Locate the cell with the specified text and output its (x, y) center coordinate. 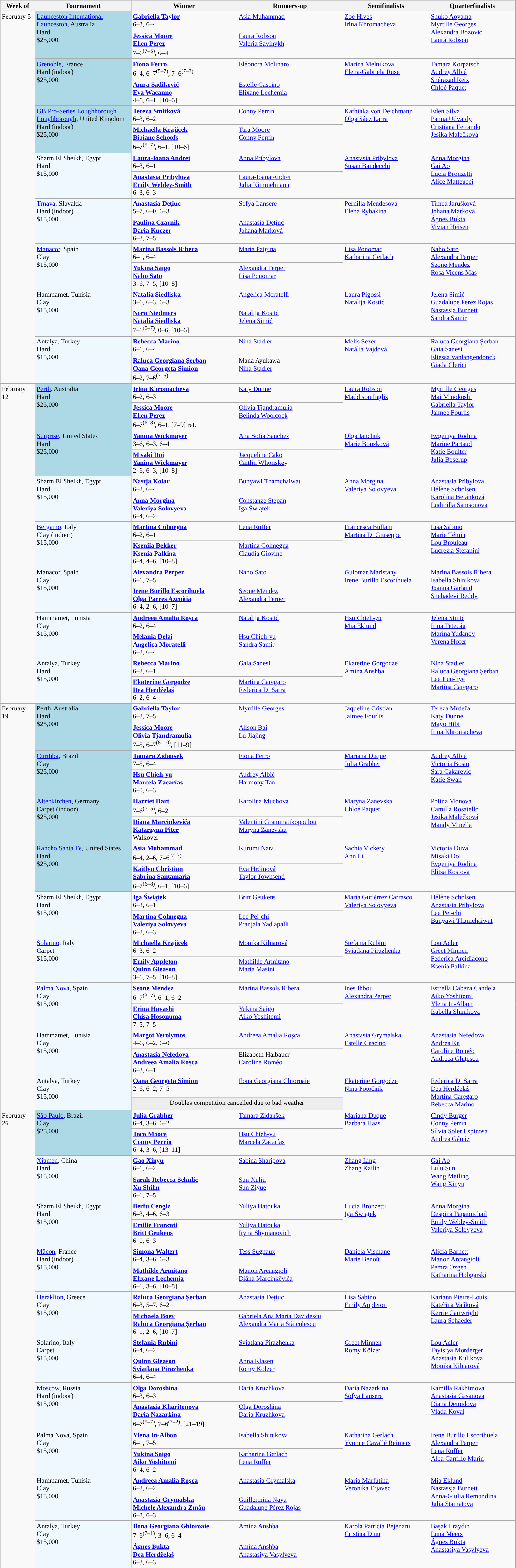
Tereza Smitková 6–3, 6–2 (184, 115)
Kariann Pierre-Louis Kateřina Vaňková Kerrie Cartwright Laura Schaeder (473, 1314)
Alicia Barnett Manon Arcangioli Pemra Özgen Katharina Hobgarski (473, 1269)
Anastasia Kharitonova Daria Nazarkina 6–7(5–7), 7–6(7–2), [21–19] (184, 1416)
Britt Geukens (290, 901)
Anastasia Grymalska (290, 1484)
Berfu Cengiz 6–3, 4–6, 6–3 (184, 1210)
Hsu Chieh-yu Marcela Zacarías (290, 1142)
Elizabeth Halbauer Caroline Roméo (290, 1062)
Semifinalists (386, 6)
Jelena Simić Irina Fetecău Marina Yudanov Verena Hofer (473, 635)
Marina Bassols Ribera 6–1, 6–4 (184, 253)
Runners-up (290, 6)
Hsu Chieh-yu Mia Eklund (386, 635)
Rebecca Marino 6–2, 6–1 (184, 667)
Melis Sezer Natália Vajdová (386, 359)
Maria Marfutina Veronika Erjavec (386, 1498)
Martina Colmegna Claudia Giovine (290, 554)
Lena Rüffer (290, 531)
Anastasia Nefedova Andreea Amalia Roșca 6–3, 6–1 (184, 1062)
Anastasia Pribylova Susan Bandecchi (386, 175)
Myrtille Georges Mai Minokoshi Gabriella Taylor Jaimee Fourlis (473, 407)
Mia Eklund Nastassja Burnett Anna-Giulia Remondina Julia Stamatova (473, 1498)
Laura Robson Maddison Inglis (386, 407)
Grenoble, France Hard (indoor) $25,000 (83, 82)
Sun Xuliu Sun Ziyue (290, 1187)
Launceston International Launceston, Australia Hard $25,000 (83, 35)
Gabriella Taylor 6–2, 7–5 (184, 712)
Tara Moore Conny Perrin 6–4, 3–6, [13–11] (184, 1142)
Raluca Georgiana Șerban Oana Georgeta Simion 6–2, 7–6(7–5) (184, 369)
Michaela Boev Raluca Georgiana Șerban 6–1, 2–6, [10–7] (184, 1324)
Marina Bassols Ribera (290, 993)
Seone Mendez 6–7(3–7), 6–1, 6–2 (184, 993)
Laura Robson Valeria Savinykh (290, 44)
Greet Minnen Romy Kölzer (386, 1360)
Nina Stadler (290, 345)
Mariana Duque Julia Grabher (386, 773)
Asia Muhammad 6–4, 2–6, 7–6(7–3) (184, 853)
Week of (18, 6)
Rancho Santa Fe, United States Hard $25,000 (83, 867)
Laura-Ioana Andrei 6–3, 6–1 (184, 162)
Jessica Moore Olivia Tjandramulia 7–5, 6–7(8–10), [11–9] (184, 736)
Guiomar Maristany Irene Burillo Escorihuela (386, 590)
Hsu Chieh-yu Sandra Samir (290, 644)
Alison Bai Lu Jiajing (290, 736)
Alexandra Perper Lisa Ponomar (290, 276)
Mathilde Armitano Elixane Lechemia 6–1, 3–6, [10–8] (184, 1278)
Sabina Sharipova (290, 1165)
Constanze Stepan Iga Świątek (290, 508)
Polina Monova Camilla Rosatello Jesika Malečková Mandy Minella (473, 819)
Laura-Ioana Andrei Julia Kimmelmann (290, 185)
Jacqueline Cako Caitlin Whoriskey (290, 463)
Irene Burillo Escorihuela Alexandra Perper Lena Rüffer Alba Carrillo Marín (473, 1452)
Olga Doroshina Daria Kruzhkova (290, 1416)
Eva Hrdinová Taylor Townsend (290, 877)
Olga Doroshina 6–3, 6–3 (184, 1392)
Harriet Dart 7–6(7–5), 6–2 (184, 806)
Raluca Georgiana Șerban 6–3, 5–7, 6–2 (184, 1301)
Mathilde Armitano Maria Masini (290, 969)
Quinn Gleason Sviatlana Pirazhenka 6–4, 6–4 (184, 1369)
Laura Pigossi Natalija Kostić (386, 312)
Misaki Doi Yanina Wickmayer 2–6, 6–3, [10–8] (184, 463)
February 19 (18, 906)
Ekaterine Gorgodze Nina Potočnik (386, 1092)
Anna Morgina Valeriya Solovyeva 6–4, 6–2 (184, 508)
Kamilla Rakhimova Anastasia Gasanova Diana Demidova Vlada Koval (473, 1406)
Anastasia Dețiuc (290, 1301)
Raluca Georgiana Șerban Gaia Sanesi Eliessa Vanlangendonck Giada Clerici (473, 359)
GB Pro-Series Loughborough Loughborough, United Kingdom Hard (indoor) $25,000 (83, 129)
Angelica Moratelli (290, 298)
Federica Di Sarra Dea Herdželaš Martina Caregaro Rebecca Marino (473, 1092)
Hélène Scholsen Anastasia Pribylova Lee Pei-chi Bunyawi Thamchaiwat (473, 915)
Manon Arcangioli Diāna Marcinkēviča (290, 1278)
Diāna Marcinkēviča Katarzyna Piter Walkover (184, 830)
Moscow, Russia Hard (indoor) $15,000 (83, 1406)
Yanina Wickmayer 3–6, 6–3, 6–4 (184, 440)
Katharina Gerlach Yvonne Cavallé Reimers (386, 1452)
Mana Ayukawa Nina Stadler (290, 369)
Anastasia Pribylova Hélène Scholsen Karolína Beránková Ludmilla Samsonova (473, 498)
Estelle Cascino Elixane Lechemia (290, 92)
Lisa Ponomar Katharina Gerlach (386, 266)
Andreea Amalia Roșca 6–2, 6–2 (184, 1484)
Lisa Sabino Marie Témin Lou Brouleau Lucrezia Stefanini (473, 544)
Anna Pribylova (290, 162)
Ilona Georgiana Ghioroaie (290, 1086)
Natalija Kostić (290, 622)
February 12 (18, 543)
Estrella Cabeza Candela Aiko Yoshitomi Ylena In-Albon Isabella Shinikova (473, 1007)
Anastasia Pribylova Emily Webley-Smith 6–3, 6–3 (184, 185)
Margot Yerolymos 4–6, 6–2, 6–0 (184, 1039)
Gabriela Ana Maria Davidescu Alexandra Maria Stăiculescu (290, 1324)
Mariana Duque Barbara Haas (386, 1133)
Xiamen, China Hard $15,000 (83, 1178)
Asia Muhammad (290, 21)
Stefania Rubini 6–4, 6–2 (184, 1347)
Valentini Grammatikopoulou Maryna Zanevska (290, 830)
February 5 (18, 197)
Naho Sato (290, 576)
Daria Kruzhkova (290, 1392)
Melania Delai Angelica Moratelli 6–2, 6–4 (184, 644)
Fiona Ferro 6–4, 6–7(5–7), 7–6(7–3) (184, 69)
Yukina Saigo Aiko Yoshitomi (290, 1016)
Yukina Saigo Aiko Yoshitomi 6–4, 6–2 (184, 1462)
Doubles competition cancelled due to bad weather (237, 1103)
Marina Melnikova Elena-Gabriela Ruse (386, 82)
Amra Sadiković Eva Wacanno 4–6, 6–1, [10–6] (184, 92)
Eden Silva Panna Udvardy Cristiana Ferrando Jesika Malečková (473, 129)
Evgeniya Rodina Marine Partaud Katie Boulter Julia Boserup (473, 453)
Jelena Simić Guadalupe Pérez Rojas Nastassja Burnett Sandra Samir (473, 312)
Anastasia Grymalska Estelle Cascino (386, 1052)
Daniela Vismane Marie Benoît (386, 1269)
Tamara Korpatsch Audrey Albié Shérazad Reix Chloé Paquet (473, 82)
Karola Patricia Bejenaru Cristina Dinu (386, 1544)
Jessica Moore Ellen Perez 6–7(6–8), 6–1, [7–9] ret. (184, 416)
Myrtille Georges (290, 712)
Anna Morgina Gai Ao Lucia Bronzetti Alice Matteucci (473, 175)
Lee Pei-chi Pranjala Yadlapalli (290, 924)
Nora Niedmers Natalia Siedliska 7–6(9–7), 0–6, [10–6] (184, 322)
Kurumi Nara (290, 853)
Lucia Bronzetti Iga Świątek (386, 1223)
Martina Caregaro Federica Di Sarra (290, 690)
Shuko Aoyama Myrtille Georges Alexandra Bozovic Laura Robson (473, 35)
Isabella Shinikova (290, 1439)
Rebecca Marino 6–1, 6–4 (184, 345)
Audrey Albié Harmony Tan (290, 783)
Heraklion, Greece Clay $15,000 (83, 1314)
Ekaterine Gorgodze Amina Anshba (386, 680)
Amina Anshba Anastasiya Vasylyeva (290, 1554)
Sviatlana Pirazhenka (290, 1347)
Monika Kilnarová (290, 947)
São Paulo, Brazil Clay $25,000 (83, 1133)
Ágnes Bukta Dea Herdželaš 6–3, 6–3 (184, 1554)
Iga Świątek 6–3, 6–1 (184, 901)
Irene Burillo Escorihuela Olga Parres Azcoitia 6–4, 2–6, [10–7] (184, 599)
Bergamo, Italy Clay (indoor) $15,000 (83, 544)
Irina Khromacheva 6–2, 6–3 (184, 393)
Tess Sugnaux (290, 1256)
Trnava, Slovakia Hard (indoor) $15,000 (83, 221)
Cindy Burger Conny Perrin Sílvia Soler Espinosa Andrea Gámiz (473, 1133)
Julia Grabher 6–4, 3–6, 6–2 (184, 1119)
Anastasia Nefedova Andrea Ka Caroline Roméo Andreea Ghițescu (473, 1052)
Martina Colmegna 6–2, 6–1 (184, 531)
Bunyawi Thamchaiwat (290, 485)
Nina Stadler Raluca Georgiana Șerban Lee Eun-hye Martina Caregaro (473, 680)
Anna Morgina Despina Papamichail Emily Webley-Smith Valeriya Solovyeva (473, 1223)
Erina Hayashi Chisa Hosonuma 7–5, 7–5 (184, 1016)
Gao Xinyu 6–1, 6–2 (184, 1165)
Hsu Chieh-yu Marcela Zacarías 6–0, 6–3 (184, 783)
Zoe Hives Irina Khromacheva (386, 35)
Olivia Tjandramulia Belinda Woolcock (290, 416)
Daria Nazarkina Sofya Lansere (386, 1406)
Ilona Georgiana Ghioroaie 7–6(7–1), 3–6, 6–4 (184, 1530)
Zhang Ling Zhang Kailin (386, 1178)
Sarah-Rebecca Sekulic Xu Shilin 6–1, 7–5 (184, 1187)
Martina Colmegna Valeriya Solovyeva 6–2, 6–3 (184, 924)
Ylena In-Albon 6–1, 7–5 (184, 1439)
Marina Bassols Ribera Isabella Shinikova Joanna Garland Snehadevi Reddy (473, 590)
Tamara Zidanšek (290, 1119)
Eléonora Molinaro (290, 69)
Winner (184, 6)
Curitiba, Brazil Clay $25,000 (83, 773)
Lou Adler Tayisiya Morderger Anastasia Kulikova Monika Kilnarová (473, 1360)
Tereza Mrdeža Katy Dunne Mayo Hibi Irina Khromacheva (473, 727)
Ana Sofía Sánchez (290, 440)
Sofya Lansere (290, 207)
Oana Georgeta Simion 2–6, 6–2, 7–5 (184, 1086)
Anna Morgina Valeriya Solovyeva (386, 498)
Michaëlla Krajicek 6–3, 6–2 (184, 947)
Başak Eraydın Luna Meers Ágnes Bukta Anastasiya Vasylyeva (473, 1544)
Simona Waltert 6–4, 3–6, 6–3 (184, 1256)
Altenkirchen, Germany Carpet (indoor) $25,000 (83, 819)
Seone Mendez Alexandra Perper (290, 599)
Gaia Sanesi (290, 667)
María Gutiérrez Carrasco Valeriya Solovyeva (386, 915)
Andreea Amalia Roșca (290, 1039)
Gabriella Taylor 6–3, 6–4 (184, 21)
Gai Ao Lulu Sun Wang Meiling Wang Xinyu (473, 1178)
Andreea Amalia Roșca 6–2, 6–4 (184, 622)
Nastja Kolar 6–2, 6–4 (184, 485)
Inès Ibbou Alexandra Perper (386, 1007)
Fiona Ferro (290, 760)
Kseniia Bekker Ksenia Palkina 6–4, 4–6, [10–8] (184, 554)
Emilie Francati Britt Geukens 6–0, 6–3 (184, 1233)
Kathinka von Deichmann Olga Sáez Larra (386, 129)
Sachia Vickery Ann Li (386, 867)
Quarterfinalists (473, 6)
Anna Klasen Romy Kölzer (290, 1369)
February 26 (18, 1339)
Kaitlyn Christian Sabrina Santamaria 6–7(6–8), 6–1, [10–6] (184, 877)
Yuliya Hatouka (290, 1210)
Lou Adler Greet Minnen Federica Arcidiacono Ksenia Palkina (473, 960)
Anastasia Grymalska Michele Alexandra Zmău 6–2, 6–3 (184, 1507)
Katharina Gerlach Lena Rüffer (290, 1462)
Tara Moore Conny Perrin (290, 138)
Victoria Duval Misaki Doi Evgeniya Rodina Elitsa Kostova (473, 867)
Maryna Zanevska Chloé Paquet (386, 819)
Timea Jarušková Johana Marková Ágnes Bukta Vivian Heisen (473, 221)
Karolína Muchová (290, 806)
Surprise, United States Hard $25,000 (83, 453)
Alexandra Perper 6–1, 7–5 (184, 576)
Tamara Zidanšek 7–5, 6–4 (184, 760)
Audrey Albié Victoria Bosio Sara Cakarevic Katie Swan (473, 773)
Francesca Bullani Martina Di Giuseppe (386, 544)
Pernilla Mendesová Elena Rybakina (386, 221)
Michaëlla Krajicek Bibiane Schoofs 6–7(5–7), 6–1, [10–6] (184, 138)
Ekaterine Gorgodze Dea Herdželaš 6–2, 6–4 (184, 690)
Conny Perrin (290, 115)
Anastasia Dețiuc 5–7, 6–0, 6–3 (184, 207)
Stefania Rubini Sviatlana Pirazhenka (386, 960)
Anastasia Dețiuc Johana Marková (290, 230)
Mâcon, France Hard (indoor) $15,000 (83, 1269)
Natalija Kostić Jelena Simić (290, 322)
Amina Anshba (290, 1530)
Guillermina Naya Guadalupe Pérez Rojas (290, 1507)
Yuliya Hatouka Iryna Shymanovich (290, 1233)
Marta Paigina (290, 253)
Tournament (83, 6)
Katy Dunne (290, 393)
Jessica Moore Ellen Perez 7–6(7–5), 6–4 (184, 44)
Natalia Siedliska 3–6, 6–3, 6–3 (184, 298)
Emily Appleton Quinn Gleason 3–6, 7–5, [10–8] (184, 969)
Paulina Czarnik Daria Kuczer 6–3, 7–5 (184, 230)
Yukina Saigo Naho Sato 3–6, 7–5, [10–8] (184, 276)
Jaqueline Cristian Jaimee Fourlis (386, 727)
Naho Sato Alexandra Perper Seone Mendez Rosa Vicens Mas (473, 266)
Lisa Sabino Emily Appleton (386, 1314)
Olga Ianchuk Marie Bouzková (386, 453)
